From the cell containing the given text, extract its center point as (x, y) coordinate. 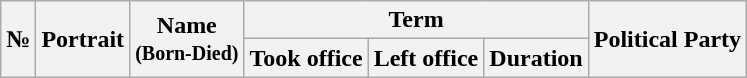
Duration (536, 58)
Left office (426, 58)
Name(Born-Died) (187, 39)
Political Party (667, 39)
Term (416, 20)
Took office (306, 58)
№ (18, 39)
Portrait (83, 39)
